From the cell containing the given text, extract its center point as (X, Y) coordinate. 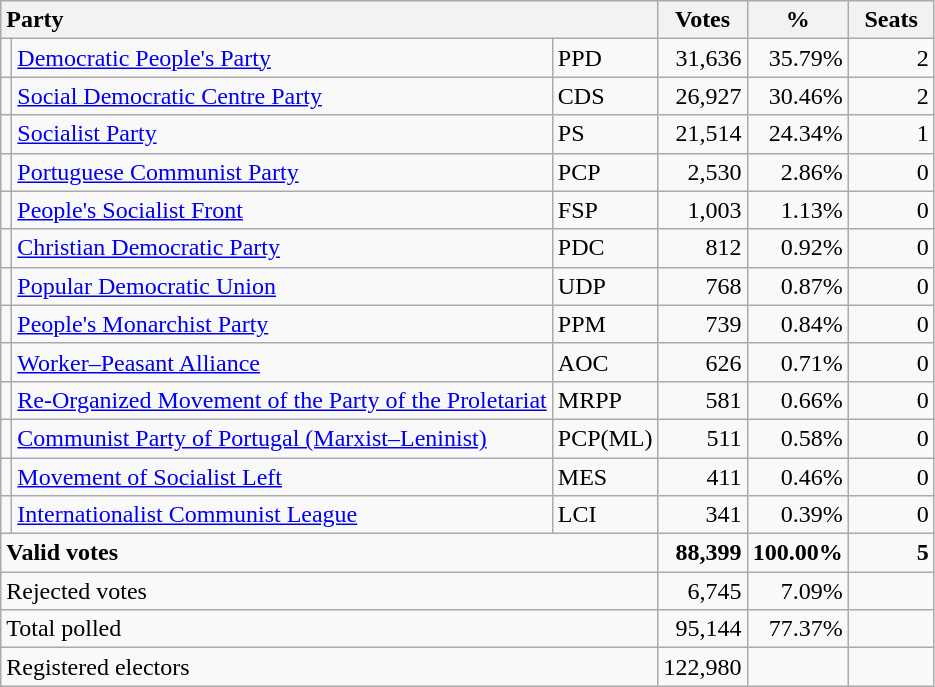
0.84% (798, 324)
PPD (605, 58)
341 (702, 515)
AOC (605, 362)
People's Monarchist Party (282, 324)
Total polled (330, 629)
1.13% (798, 210)
Democratic People's Party (282, 58)
MES (605, 477)
MRPP (605, 400)
411 (702, 477)
24.34% (798, 134)
Portuguese Communist Party (282, 172)
31,636 (702, 58)
511 (702, 438)
People's Socialist Front (282, 210)
2.86% (798, 172)
PDC (605, 248)
0.46% (798, 477)
PPM (605, 324)
Social Democratic Centre Party (282, 96)
0.58% (798, 438)
1 (891, 134)
30.46% (798, 96)
Rejected votes (330, 591)
Votes (702, 20)
581 (702, 400)
Movement of Socialist Left (282, 477)
% (798, 20)
2,530 (702, 172)
21,514 (702, 134)
0.71% (798, 362)
FSP (605, 210)
LCI (605, 515)
0.66% (798, 400)
Party (330, 20)
Christian Democratic Party (282, 248)
Seats (891, 20)
CDS (605, 96)
Re-Organized Movement of the Party of the Proletariat (282, 400)
100.00% (798, 553)
26,927 (702, 96)
1,003 (702, 210)
812 (702, 248)
122,980 (702, 667)
0.39% (798, 515)
5 (891, 553)
Popular Democratic Union (282, 286)
95,144 (702, 629)
UDP (605, 286)
Communist Party of Portugal (Marxist–Leninist) (282, 438)
Registered electors (330, 667)
PCP(ML) (605, 438)
Worker–Peasant Alliance (282, 362)
PCP (605, 172)
739 (702, 324)
7.09% (798, 591)
626 (702, 362)
0.92% (798, 248)
6,745 (702, 591)
768 (702, 286)
Valid votes (330, 553)
77.37% (798, 629)
88,399 (702, 553)
PS (605, 134)
Internationalist Communist League (282, 515)
Socialist Party (282, 134)
0.87% (798, 286)
35.79% (798, 58)
